Extract the (x, y) coordinate from the center of the cell holding the provided text.  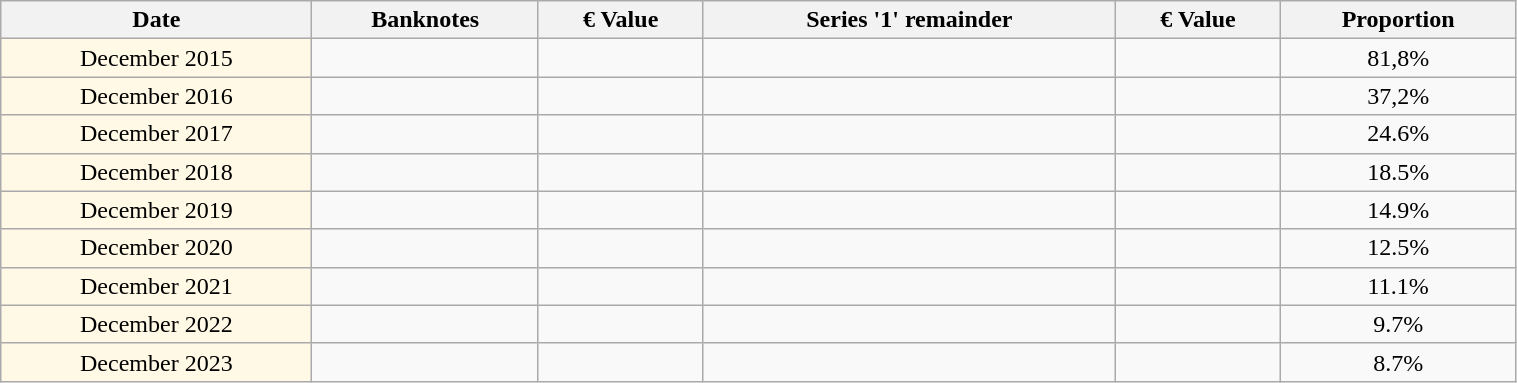
December 2018 (156, 172)
December 2016 (156, 96)
December 2015 (156, 58)
24.6% (1398, 134)
December 2020 (156, 248)
37,2% (1398, 96)
9.7% (1398, 324)
Proportion (1398, 20)
14.9% (1398, 210)
December 2021 (156, 286)
11.1% (1398, 286)
December 2023 (156, 362)
Banknotes (425, 20)
December 2019 (156, 210)
Date (156, 20)
December 2022 (156, 324)
December 2017 (156, 134)
18.5% (1398, 172)
81,8% (1398, 58)
12.5% (1398, 248)
Series '1' remainder (910, 20)
8.7% (1398, 362)
